Locate the cell with the specified text and output its [X, Y] center coordinate. 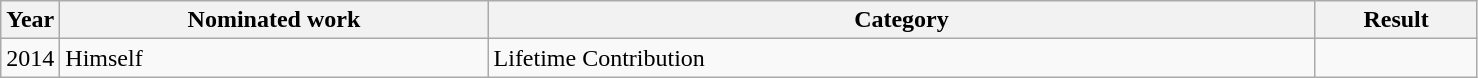
2014 [30, 58]
Year [30, 20]
Category [902, 20]
Himself [274, 58]
Nominated work [274, 20]
Lifetime Contribution [902, 58]
Result [1396, 20]
